For the text-containing cell, return its midpoint in (x, y) coordinate format. 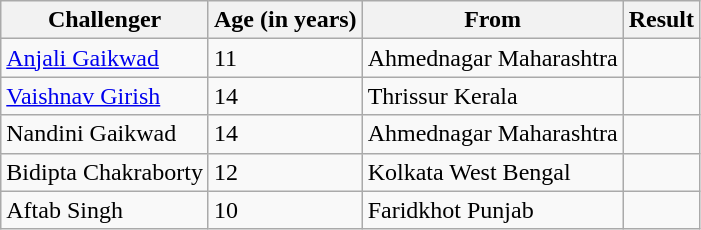
Vaishnav Girish (105, 96)
Age (in years) (285, 20)
From (492, 20)
Faridkhot Punjab (492, 210)
Kolkata West Bengal (492, 172)
11 (285, 58)
Result (661, 20)
10 (285, 210)
Bidipta Chakraborty (105, 172)
Anjali Gaikwad (105, 58)
Thrissur Kerala (492, 96)
Challenger (105, 20)
12 (285, 172)
Nandini Gaikwad (105, 134)
Aftab Singh (105, 210)
